Return (x, y) of the center of cell containing provided text 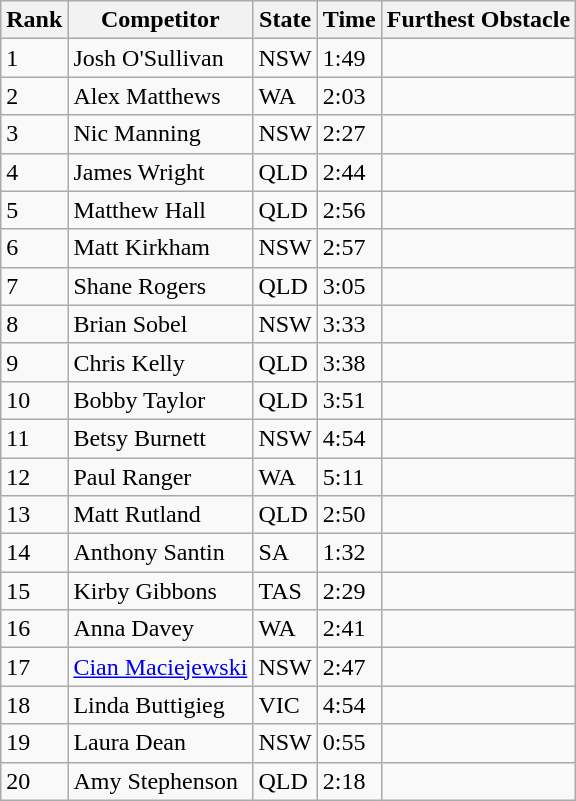
8 (34, 324)
Betsy Burnett (160, 438)
3:51 (349, 400)
Matt Rutland (160, 515)
2:56 (349, 210)
10 (34, 400)
0:55 (349, 743)
15 (34, 591)
3:38 (349, 362)
9 (34, 362)
Anthony Santin (160, 553)
Anna Davey (160, 629)
2:47 (349, 667)
Nic Manning (160, 134)
VIC (285, 705)
2 (34, 96)
State (285, 20)
Shane Rogers (160, 286)
Furthest Obstacle (478, 20)
Brian Sobel (160, 324)
Time (349, 20)
2:57 (349, 248)
3:05 (349, 286)
2:18 (349, 781)
Paul Ranger (160, 477)
Chris Kelly (160, 362)
7 (34, 286)
Rank (34, 20)
6 (34, 248)
5:11 (349, 477)
Matt Kirkham (160, 248)
2:29 (349, 591)
1:49 (349, 58)
Kirby Gibbons (160, 591)
2:41 (349, 629)
James Wright (160, 172)
2:50 (349, 515)
Josh O'Sullivan (160, 58)
Linda Buttigieg (160, 705)
19 (34, 743)
13 (34, 515)
17 (34, 667)
Amy Stephenson (160, 781)
11 (34, 438)
2:44 (349, 172)
SA (285, 553)
Competitor (160, 20)
2:27 (349, 134)
14 (34, 553)
Laura Dean (160, 743)
Alex Matthews (160, 96)
1 (34, 58)
16 (34, 629)
12 (34, 477)
5 (34, 210)
1:32 (349, 553)
Bobby Taylor (160, 400)
Matthew Hall (160, 210)
3 (34, 134)
20 (34, 781)
3:33 (349, 324)
Cian Maciejewski (160, 667)
TAS (285, 591)
4 (34, 172)
2:03 (349, 96)
18 (34, 705)
